Provide the [x, y] coordinate of the cell's center where the given text is located.  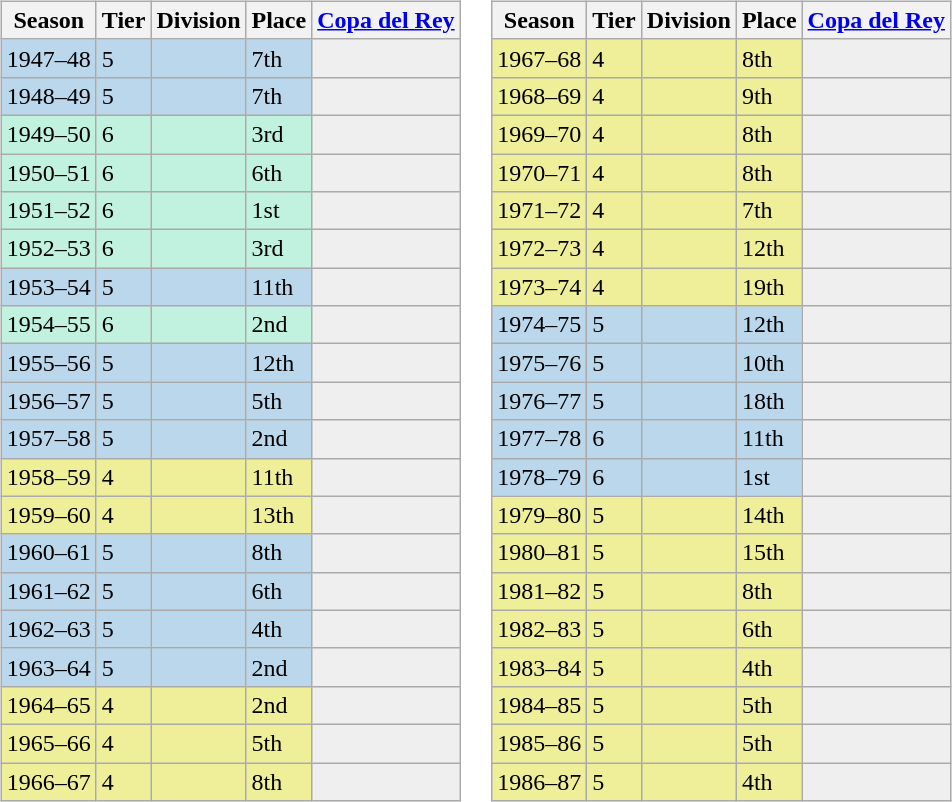
1947–48 [48, 58]
1978–79 [540, 477]
19th [769, 287]
1958–59 [48, 477]
1959–60 [48, 515]
1984–85 [540, 705]
1982–83 [540, 629]
1975–76 [540, 363]
1977–78 [540, 439]
1966–67 [48, 781]
1948–49 [48, 96]
1964–65 [48, 705]
1981–82 [540, 591]
1953–54 [48, 287]
1980–81 [540, 553]
1973–74 [540, 287]
1968–69 [540, 96]
1957–58 [48, 439]
1986–87 [540, 781]
13th [279, 515]
18th [769, 401]
1967–68 [540, 58]
1962–63 [48, 629]
1971–72 [540, 211]
10th [769, 363]
1950–51 [48, 173]
1979–80 [540, 515]
1972–73 [540, 249]
1952–53 [48, 249]
1961–62 [48, 591]
1963–64 [48, 667]
1955–56 [48, 363]
1956–57 [48, 401]
1983–84 [540, 667]
1965–66 [48, 743]
1976–77 [540, 401]
1985–86 [540, 743]
1954–55 [48, 325]
9th [769, 96]
15th [769, 553]
1974–75 [540, 325]
1969–70 [540, 134]
1949–50 [48, 134]
1960–61 [48, 553]
14th [769, 515]
1970–71 [540, 173]
1951–52 [48, 211]
